For the text-containing cell, return its midpoint in (X, Y) coordinate format. 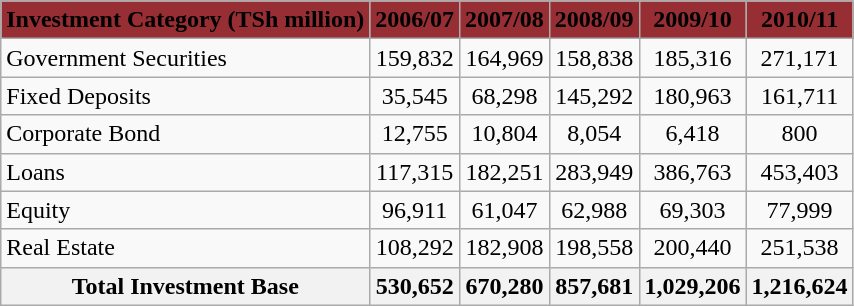
2010/11 (800, 20)
283,949 (594, 172)
159,832 (415, 58)
453,403 (800, 172)
2009/10 (692, 20)
12,755 (415, 134)
185,316 (692, 58)
530,652 (415, 286)
145,292 (594, 96)
271,171 (800, 58)
251,538 (800, 248)
Real Estate (186, 248)
800 (800, 134)
108,292 (415, 248)
2007/08 (505, 20)
670,280 (505, 286)
158,838 (594, 58)
161,711 (800, 96)
198,558 (594, 248)
1,216,624 (800, 286)
386,763 (692, 172)
35,545 (415, 96)
180,963 (692, 96)
96,911 (415, 210)
62,988 (594, 210)
69,303 (692, 210)
182,908 (505, 248)
8,054 (594, 134)
68,298 (505, 96)
1,029,206 (692, 286)
200,440 (692, 248)
117,315 (415, 172)
164,969 (505, 58)
77,999 (800, 210)
182,251 (505, 172)
Total Investment Base (186, 286)
2006/07 (415, 20)
Government Securities (186, 58)
857,681 (594, 286)
Equity (186, 210)
61,047 (505, 210)
Loans (186, 172)
Investment Category (TSh million) (186, 20)
6,418 (692, 134)
Fixed Deposits (186, 96)
Corporate Bond (186, 134)
10,804 (505, 134)
2008/09 (594, 20)
